Provide the (x, y) coordinate of the cell's center where the given text is located.  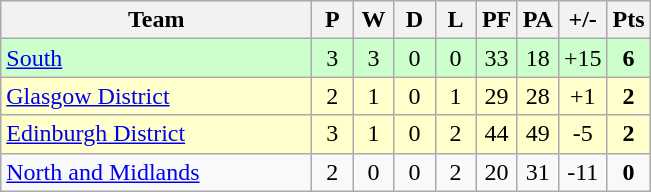
+1 (582, 96)
29 (496, 96)
28 (538, 96)
18 (538, 58)
Pts (628, 20)
South (156, 58)
PF (496, 20)
+15 (582, 58)
49 (538, 134)
-11 (582, 172)
20 (496, 172)
+/- (582, 20)
PA (538, 20)
D (414, 20)
Edinburgh District (156, 134)
6 (628, 58)
31 (538, 172)
-5 (582, 134)
44 (496, 134)
33 (496, 58)
North and Midlands (156, 172)
L (456, 20)
Team (156, 20)
P (332, 20)
Glasgow District (156, 96)
W (374, 20)
